Detect which cell encompasses the target text, then output its (x, y) center coordinate. 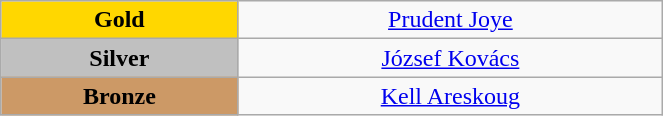
Silver (120, 58)
József Kovács (450, 58)
Kell Areskoug (450, 96)
Bronze (120, 96)
Gold (120, 20)
Prudent Joye (450, 20)
